Find where the given text appears and provide that cell's center as (x, y) coordinate. 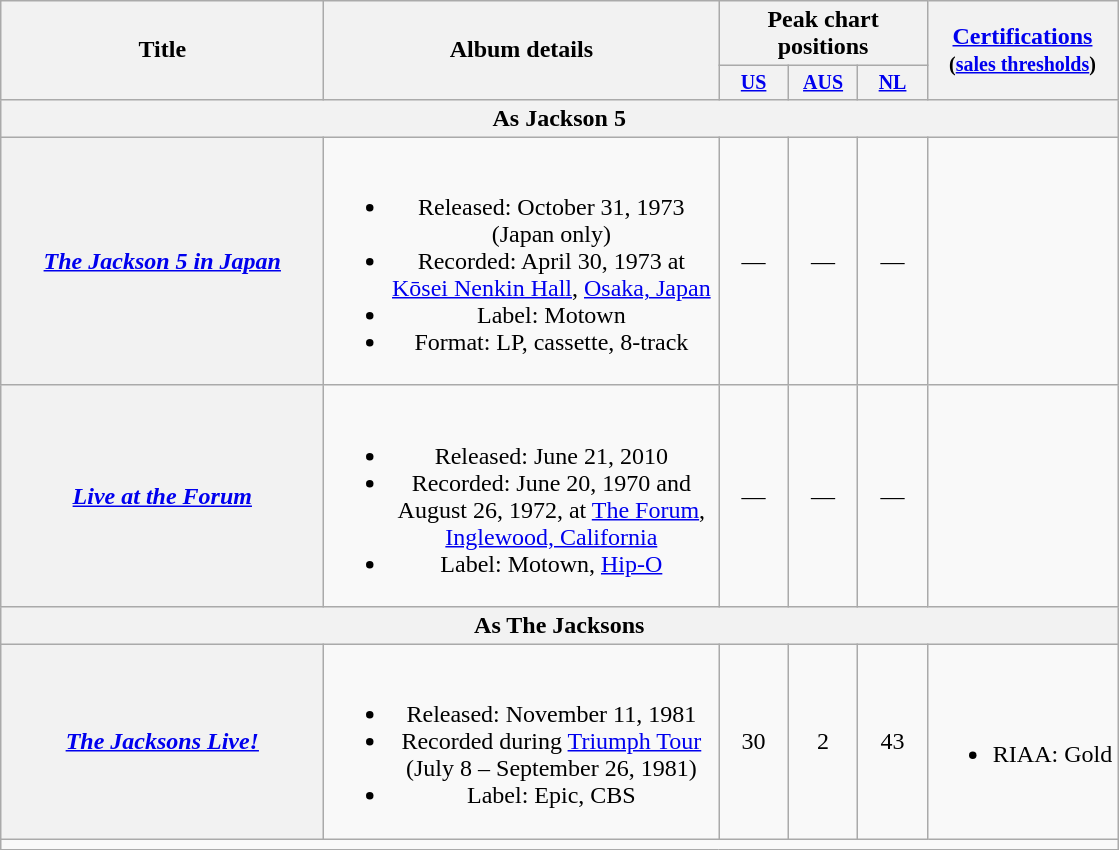
Released: October 31, 1973 (Japan only)Recorded: April 30, 1973 at Kōsei Nenkin Hall, Osaka, JapanLabel: MotownFormat: LP, cassette, 8-track (522, 261)
NL (892, 82)
The Jacksons Live! (162, 742)
Album details (522, 50)
AUS (822, 82)
2 (822, 742)
As Jackson 5 (560, 118)
30 (754, 742)
Released: June 21, 2010Recorded: June 20, 1970 and August 26, 1972, at The Forum, Inglewood, CaliforniaLabel: Motown, Hip-O (522, 496)
Peak chart positions (823, 34)
Certifications(sales thresholds) (1022, 50)
Title (162, 50)
The Jackson 5 in Japan (162, 261)
As The Jacksons (560, 625)
US (754, 82)
Live at the Forum (162, 496)
43 (892, 742)
RIAA: Gold (1022, 742)
Released: November 11, 1981Recorded during Triumph Tour (July 8 – September 26, 1981)Label: Epic, CBS (522, 742)
